Search for the cell housing the specified text and yield its [x, y] center coordinate. 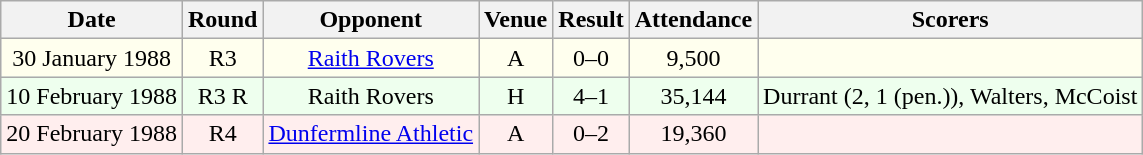
0–0 [591, 58]
Scorers [950, 20]
9,500 [693, 58]
Attendance [693, 20]
30 January 1988 [92, 58]
19,360 [693, 134]
Durrant (2, 1 (pen.)), Walters, McCoist [950, 96]
Result [591, 20]
Dunfermline Athletic [371, 134]
10 February 1988 [92, 96]
20 February 1988 [92, 134]
Venue [516, 20]
4–1 [591, 96]
0–2 [591, 134]
R3 [222, 58]
Date [92, 20]
35,144 [693, 96]
H [516, 96]
R4 [222, 134]
Opponent [371, 20]
R3 R [222, 96]
Round [222, 20]
